Output the [X, Y] coordinate of the center of the cell containing the given text.  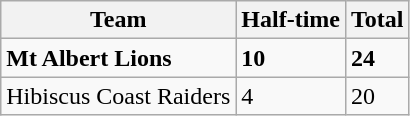
24 [377, 58]
4 [291, 96]
Team [118, 20]
Mt Albert Lions [118, 58]
10 [291, 58]
20 [377, 96]
Hibiscus Coast Raiders [118, 96]
Half-time [291, 20]
Total [377, 20]
